Find where the given text appears and provide that cell's center as (x, y) coordinate. 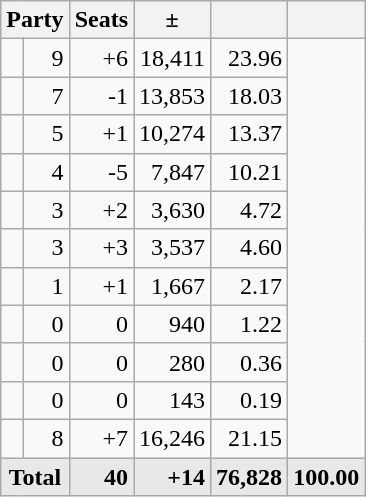
100.00 (326, 477)
13.37 (250, 134)
7,847 (172, 172)
1 (46, 286)
+14 (172, 477)
0.19 (250, 400)
Seats (101, 20)
Total (35, 477)
1.22 (250, 324)
40 (101, 477)
-1 (101, 96)
3,630 (172, 210)
9 (46, 58)
13,853 (172, 96)
4.60 (250, 248)
Party (35, 20)
3,537 (172, 248)
4 (46, 172)
-5 (101, 172)
4.72 (250, 210)
+6 (101, 58)
+2 (101, 210)
+3 (101, 248)
76,828 (250, 477)
10.21 (250, 172)
18.03 (250, 96)
280 (172, 362)
18,411 (172, 58)
7 (46, 96)
21.15 (250, 438)
+7 (101, 438)
8 (46, 438)
16,246 (172, 438)
940 (172, 324)
1,667 (172, 286)
5 (46, 134)
2.17 (250, 286)
0.36 (250, 362)
143 (172, 400)
23.96 (250, 58)
10,274 (172, 134)
± (172, 20)
